Return (x, y) of the center of cell containing provided text 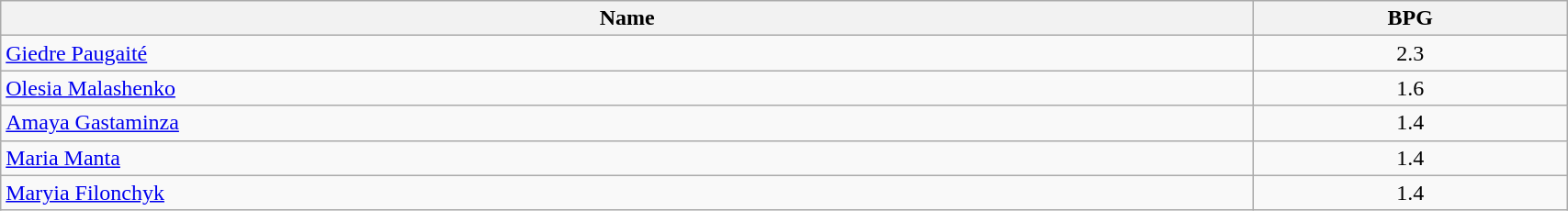
1.6 (1411, 88)
Maria Manta (627, 158)
2.3 (1411, 53)
Giedre Paugaité (627, 53)
Amaya Gastaminza (627, 123)
BPG (1411, 18)
Name (627, 18)
Maryia Filonchyk (627, 193)
Olesia Malashenko (627, 88)
